Capture the cell that displays the provided text and extract its (x, y) central coordinate. 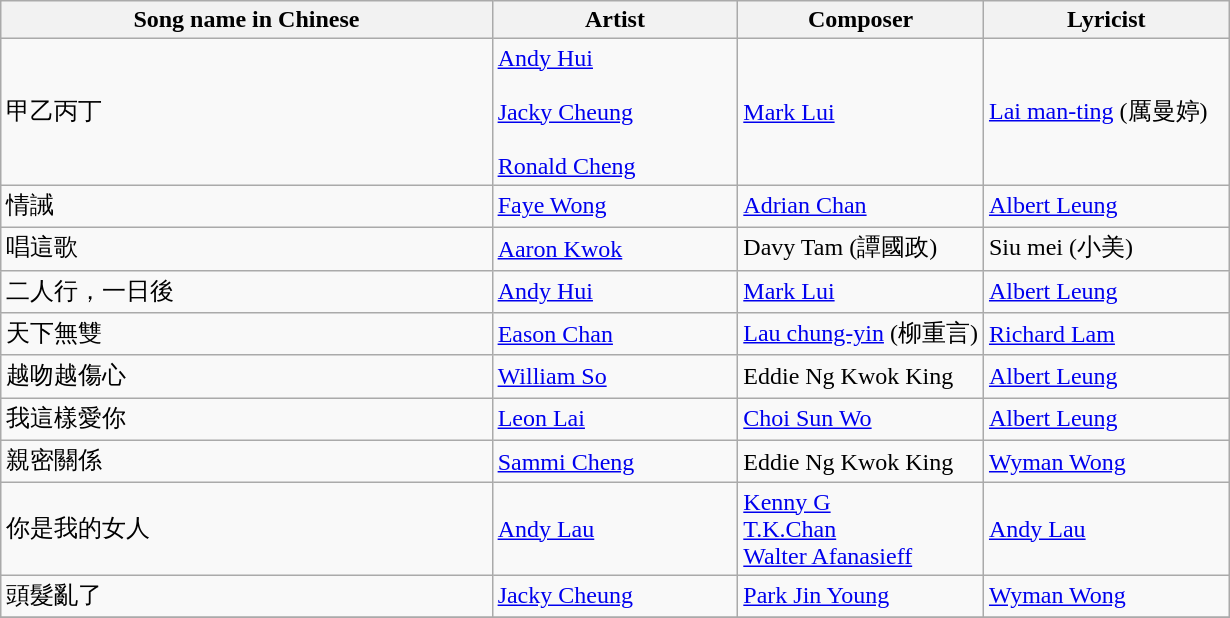
Siu mei (小美) (1106, 248)
Lai man-ting (厲曼婷) (1106, 112)
Faye Wong (615, 206)
我這樣愛你 (246, 420)
Song name in Chinese (246, 20)
越吻越傷心 (246, 376)
Andy Hui (615, 292)
天下無雙 (246, 334)
Davy Tam (譚國政) (861, 248)
二人行，一日後 (246, 292)
Composer (861, 20)
Lyricist (1106, 20)
甲乙丙丁 (246, 112)
唱這歌 (246, 248)
你是我的女人 (246, 529)
Sammi Cheng (615, 462)
Choi Sun Wo (861, 420)
Eason Chan (615, 334)
William So (615, 376)
Jacky Cheung (615, 596)
Andy HuiJacky CheungRonald Cheng (615, 112)
Aaron Kwok (615, 248)
親密關係 (246, 462)
Leon Lai (615, 420)
頭髮亂了 (246, 596)
Lau chung-yin (柳重言) (861, 334)
Adrian Chan (861, 206)
情誡 (246, 206)
Kenny GT.K.ChanWalter Afanasieff (861, 529)
Park Jin Young (861, 596)
Artist (615, 20)
Richard Lam (1106, 334)
